Search for the cell housing the specified text and yield its (X, Y) center coordinate. 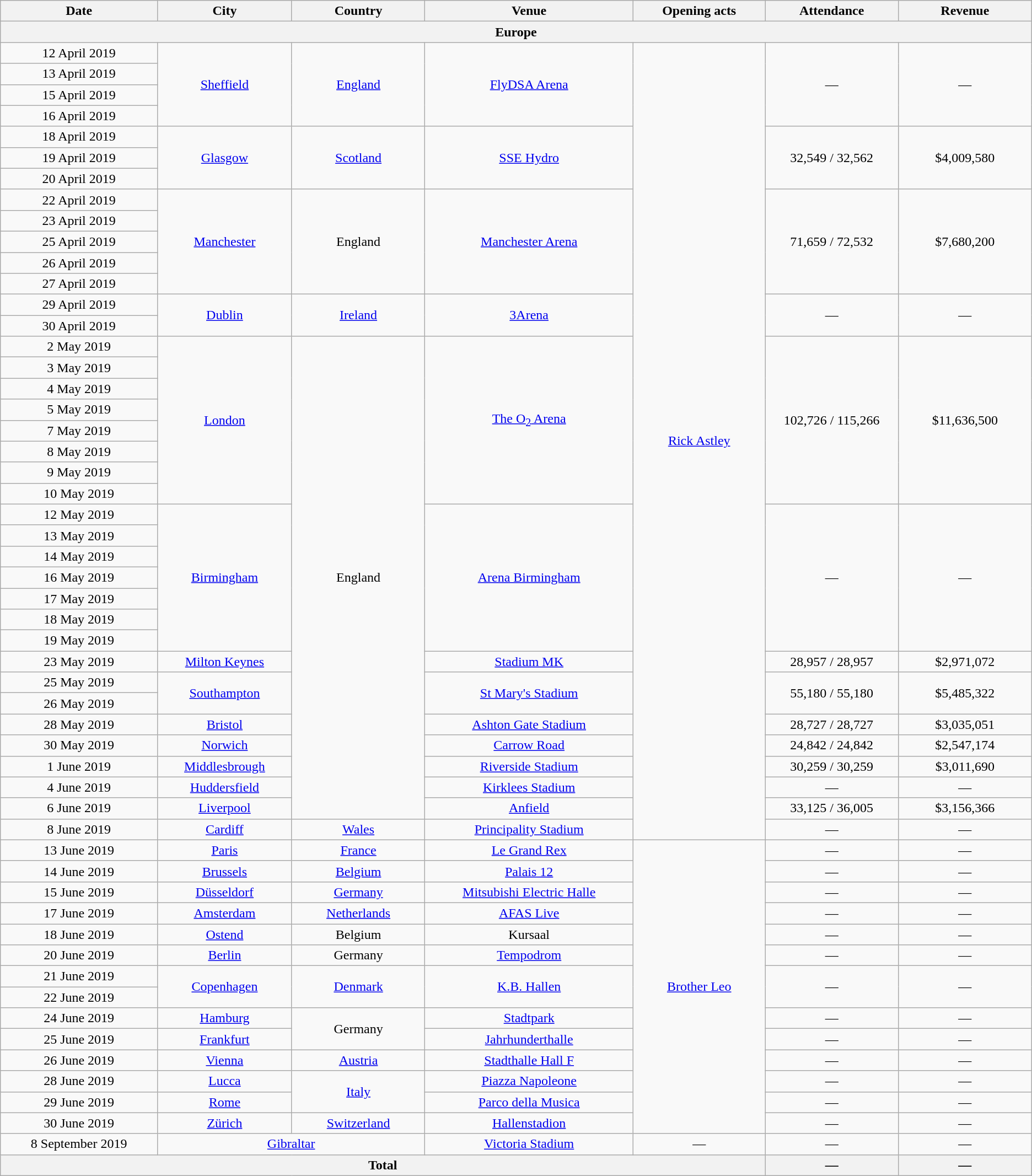
Düsseldorf (224, 892)
10 May 2019 (79, 493)
Berlin (224, 955)
7 May 2019 (79, 431)
Huddersfield (224, 787)
Stadtpark (529, 1018)
$3,011,690 (965, 766)
Bristol (224, 724)
18 April 2019 (79, 137)
102,726 / 115,266 (832, 420)
Milton Keynes (224, 662)
Rome (224, 1102)
26 June 2019 (79, 1060)
Europe (516, 32)
13 June 2019 (79, 850)
2 May 2019 (79, 347)
Ireland (358, 315)
Riverside Stadium (529, 766)
The O2 Arena (529, 420)
Carrow Road (529, 745)
France (358, 850)
Parco della Musica (529, 1102)
Dublin (224, 315)
6 June 2019 (79, 808)
1 June 2019 (79, 766)
$3,156,366 (965, 808)
London (224, 420)
55,180 / 55,180 (832, 693)
Brother Leo (699, 987)
4 May 2019 (79, 389)
Piazza Napoleone (529, 1081)
Palais 12 (529, 871)
3 May 2019 (79, 368)
12 May 2019 (79, 514)
Sheffield (224, 84)
12 April 2019 (79, 53)
Manchester Arena (529, 241)
Manchester (224, 241)
25 May 2019 (79, 683)
Netherlands (358, 913)
23 April 2019 (79, 221)
17 June 2019 (79, 913)
28,727 / 28,727 (832, 724)
14 May 2019 (79, 556)
13 April 2019 (79, 74)
St Mary's Stadium (529, 693)
Wales (358, 829)
19 May 2019 (79, 641)
30 June 2019 (79, 1123)
Frankfurt (224, 1039)
30,259 / 30,259 (832, 766)
Stadthalle Hall F (529, 1060)
24 June 2019 (79, 1018)
16 May 2019 (79, 577)
15 June 2019 (79, 892)
8 September 2019 (79, 1144)
Kirklees Stadium (529, 787)
Attendance (832, 11)
Vienna (224, 1060)
5 May 2019 (79, 410)
Liverpool (224, 808)
8 May 2019 (79, 452)
Jahrhunderthalle (529, 1039)
Austria (358, 1060)
71,659 / 72,532 (832, 241)
26 April 2019 (79, 263)
Mitsubishi Electric Halle (529, 892)
Zürich (224, 1123)
Southampton (224, 693)
K.B. Hallen (529, 987)
AFAS Live (529, 913)
Copenhagen (224, 987)
Stadium MK (529, 662)
18 May 2019 (79, 620)
Gibraltar (291, 1144)
Middlesbrough (224, 766)
20 June 2019 (79, 955)
Cardiff (224, 829)
29 June 2019 (79, 1102)
$4,009,580 (965, 158)
Le Grand Rex (529, 850)
24,842 / 24,842 (832, 745)
30 May 2019 (79, 745)
Switzerland (358, 1123)
Amsterdam (224, 913)
$11,636,500 (965, 420)
26 May 2019 (79, 704)
Brussels (224, 871)
Glasgow (224, 158)
22 April 2019 (79, 200)
14 June 2019 (79, 871)
$7,680,200 (965, 241)
Hallenstadion (529, 1123)
Arena Birmingham (529, 577)
Norwich (224, 745)
FlyDSA Arena (529, 84)
33,125 / 36,005 (832, 808)
4 June 2019 (79, 787)
Scotland (358, 158)
Tempodrom (529, 955)
Anfield (529, 808)
Opening acts (699, 11)
28 June 2019 (79, 1081)
Italy (358, 1092)
Paris (224, 850)
SSE Hydro (529, 158)
29 April 2019 (79, 305)
15 April 2019 (79, 95)
$2,547,174 (965, 745)
Revenue (965, 11)
Country (358, 11)
25 April 2019 (79, 241)
$3,035,051 (965, 724)
18 June 2019 (79, 935)
19 April 2019 (79, 158)
Ostend (224, 935)
13 May 2019 (79, 535)
21 June 2019 (79, 976)
3Arena (529, 315)
30 April 2019 (79, 326)
Principality Stadium (529, 829)
Denmark (358, 987)
8 June 2019 (79, 829)
Victoria Stadium (529, 1144)
28 May 2019 (79, 724)
Venue (529, 11)
27 April 2019 (79, 284)
Kursaal (529, 935)
22 June 2019 (79, 997)
28,957 / 28,957 (832, 662)
32,549 / 32,562 (832, 158)
Ashton Gate Stadium (529, 724)
$2,971,072 (965, 662)
17 May 2019 (79, 598)
Rick Astley (699, 441)
23 May 2019 (79, 662)
20 April 2019 (79, 179)
City (224, 11)
Lucca (224, 1081)
Birmingham (224, 577)
16 April 2019 (79, 116)
25 June 2019 (79, 1039)
$5,485,322 (965, 693)
Date (79, 11)
Hamburg (224, 1018)
Total (383, 1165)
9 May 2019 (79, 472)
